Return (X, Y) of the center of cell containing provided text 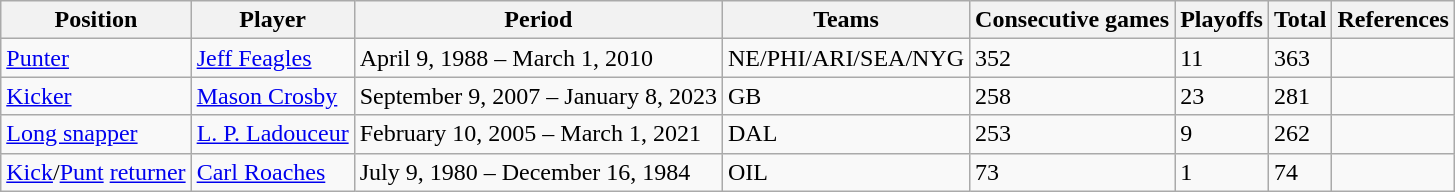
253 (1072, 134)
9 (1222, 134)
September 9, 2007 – January 8, 2023 (538, 96)
Punter (96, 58)
July 9, 1980 – December 16, 1984 (538, 172)
References (1394, 20)
Teams (846, 20)
OIL (846, 172)
Period (538, 20)
73 (1072, 172)
GB (846, 96)
Jeff Feagles (272, 58)
Total (1300, 20)
Mason Crosby (272, 96)
NE/PHI/ARI/SEA/NYG (846, 58)
258 (1072, 96)
Long snapper (96, 134)
Playoffs (1222, 20)
363 (1300, 58)
Consecutive games (1072, 20)
11 (1222, 58)
Kick/Punt returner (96, 172)
74 (1300, 172)
262 (1300, 134)
Position (96, 20)
281 (1300, 96)
L. P. Ladouceur (272, 134)
352 (1072, 58)
23 (1222, 96)
DAL (846, 134)
February 10, 2005 – March 1, 2021 (538, 134)
Kicker (96, 96)
1 (1222, 172)
April 9, 1988 – March 1, 2010 (538, 58)
Player (272, 20)
Carl Roaches (272, 172)
